Determine the [x, y] coordinate at the center of the cell enclosing the given text.  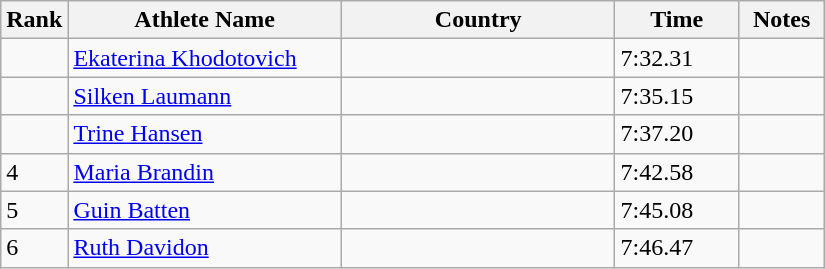
Time [677, 20]
Notes [782, 20]
5 [34, 210]
Athlete Name [205, 20]
Rank [34, 20]
Silken Laumann [205, 96]
Ekaterina Khodotovich [205, 58]
Trine Hansen [205, 134]
7:32.31 [677, 58]
Maria Brandin [205, 172]
Country [478, 20]
7:42.58 [677, 172]
Ruth Davidon [205, 248]
6 [34, 248]
7:46.47 [677, 248]
7:45.08 [677, 210]
Guin Batten [205, 210]
7:35.15 [677, 96]
4 [34, 172]
7:37.20 [677, 134]
